Return the [x, y] coordinate for the center point of the cell that contains the specified text.  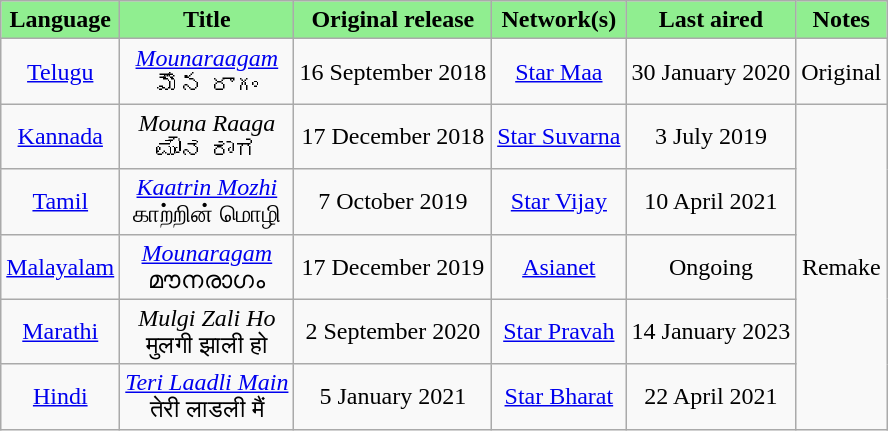
3 July 2019 [711, 136]
Mulgi Zali Ho मुलगी झाली हो [207, 332]
Tamil [60, 202]
16 September 2018 [393, 72]
10 April 2021 [711, 202]
Star Pravah [559, 332]
Mounaraagam మౌన రాగం [207, 72]
14 January 2023 [711, 332]
Star Suvarna [559, 136]
7 October 2019 [393, 202]
Mounaragam മൗനരാഗം [207, 266]
2 September 2020 [393, 332]
Network(s) [559, 20]
Star Vijay [559, 202]
Star Bharat [559, 396]
17 December 2018 [393, 136]
Last aired [711, 20]
30 January 2020 [711, 72]
Malayalam [60, 266]
Original [842, 72]
Kaatrin Mozhi காற்றின் மொழி [207, 202]
Title [207, 20]
Hindi [60, 396]
Language [60, 20]
Original release [393, 20]
5 January 2021 [393, 396]
Mouna Raaga ಮೌನ ರಾಗ [207, 136]
Ongoing [711, 266]
Notes [842, 20]
Star Maa [559, 72]
Kannada [60, 136]
17 December 2019 [393, 266]
Telugu [60, 72]
Teri Laadli Main तेरी लाडली मैं [207, 396]
Marathi [60, 332]
Asianet [559, 266]
Remake [842, 266]
22 April 2021 [711, 396]
